Scan for the cell matching the given text and deliver its [X, Y] coordinate at center. 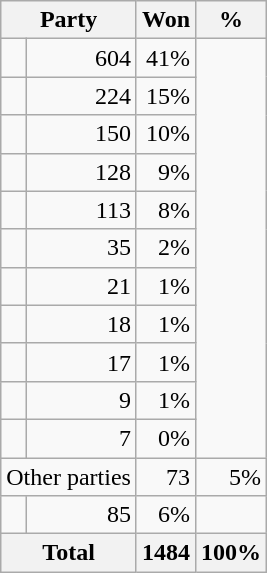
604 [82, 58]
15% [166, 96]
Party [69, 20]
0% [166, 438]
Other parties [69, 477]
9% [166, 172]
85 [82, 515]
41% [166, 58]
21 [82, 286]
18 [82, 324]
128 [82, 172]
Total [69, 553]
35 [82, 248]
8% [166, 210]
73 [166, 477]
1484 [166, 553]
6% [166, 515]
Won [166, 20]
113 [82, 210]
9 [82, 400]
224 [82, 96]
17 [82, 362]
% [232, 20]
150 [82, 134]
2% [166, 248]
7 [82, 438]
10% [166, 134]
5% [232, 477]
100% [232, 553]
